Determine the (x, y) coordinate at the center of the cell enclosing the given text.  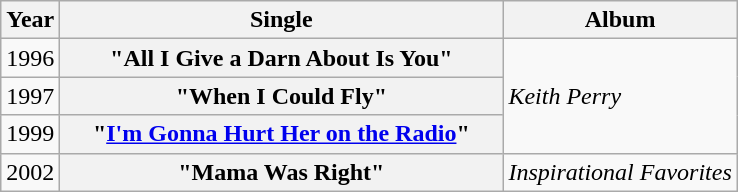
Single (282, 20)
"I'm Gonna Hurt Her on the Radio" (282, 134)
Inspirational Favorites (620, 172)
Keith Perry (620, 96)
"All I Give a Darn About Is You" (282, 58)
Year (30, 20)
2002 (30, 172)
1996 (30, 58)
"Mama Was Right" (282, 172)
1999 (30, 134)
Album (620, 20)
1997 (30, 96)
"When I Could Fly" (282, 96)
